Detect which cell encompasses the target text, then output its [X, Y] center coordinate. 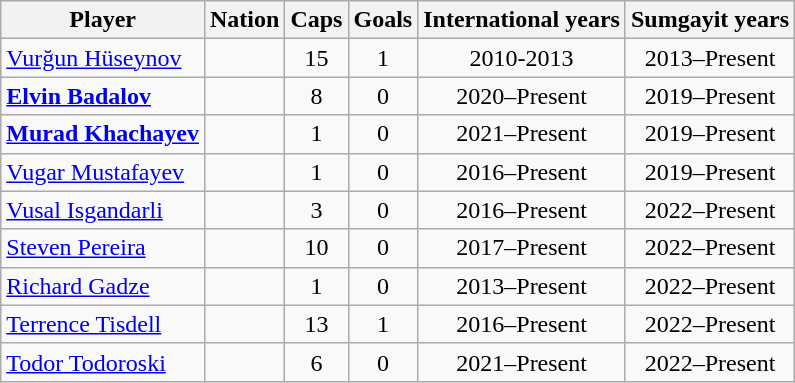
3 [316, 210]
Richard Gadze [103, 286]
Murad Khachayev [103, 134]
10 [316, 248]
Caps [316, 20]
2020–Present [522, 96]
2017–Present [522, 248]
International years [522, 20]
Elvin Badalov [103, 96]
Vurğun Hüseynov [103, 58]
Sumgayit years [710, 20]
2010-2013 [522, 58]
Nation [244, 20]
Steven Pereira [103, 248]
8 [316, 96]
6 [316, 362]
Vusal Isgandarli [103, 210]
Terrence Tisdell [103, 324]
Vugar Mustafayev [103, 172]
Todor Todoroski [103, 362]
Player [103, 20]
Goals [383, 20]
13 [316, 324]
15 [316, 58]
